Search for the cell housing the specified text and yield its (x, y) center coordinate. 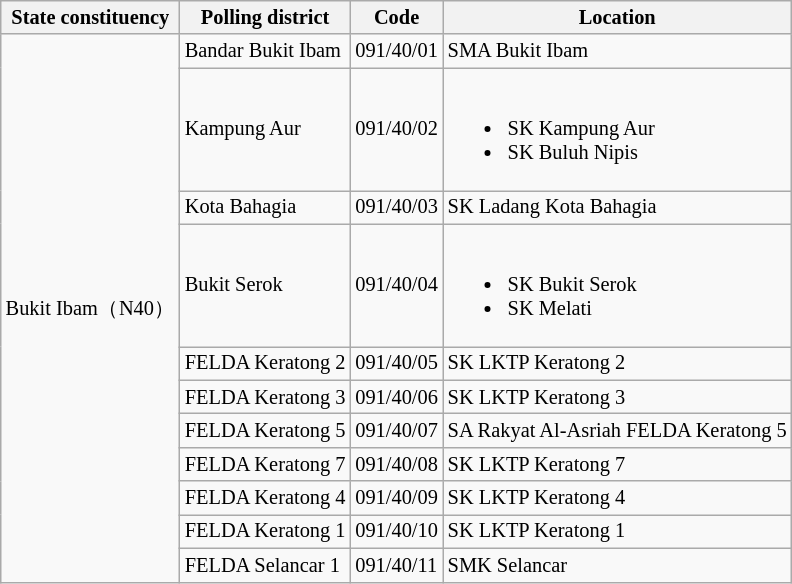
Kampung Aur (266, 129)
Polling district (266, 17)
Bandar Bukit Ibam (266, 51)
FELDA Keratong 2 (266, 363)
SK Kampung AurSK Buluh Nipis (618, 129)
FELDA Selancar 1 (266, 565)
SK LKTP Keratong 3 (618, 397)
SK LKTP Keratong 4 (618, 498)
State constituency (90, 17)
091/40/04 (396, 285)
091/40/01 (396, 51)
091/40/06 (396, 397)
091/40/05 (396, 363)
Kota Bahagia (266, 207)
FELDA Keratong 3 (266, 397)
Bukit Serok (266, 285)
FELDA Keratong 1 (266, 531)
SK Bukit SerokSK Melati (618, 285)
SK LKTP Keratong 1 (618, 531)
Bukit Ibam（N40） (90, 308)
091/40/10 (396, 531)
091/40/08 (396, 464)
091/40/02 (396, 129)
SK LKTP Keratong 7 (618, 464)
Code (396, 17)
FELDA Keratong 5 (266, 431)
SMA Bukit Ibam (618, 51)
SK Ladang Kota Bahagia (618, 207)
Location (618, 17)
SK LKTP Keratong 2 (618, 363)
SMK Selancar (618, 565)
091/40/03 (396, 207)
091/40/07 (396, 431)
SA Rakyat Al-Asriah FELDA Keratong 5 (618, 431)
FELDA Keratong 7 (266, 464)
091/40/09 (396, 498)
FELDA Keratong 4 (266, 498)
091/40/11 (396, 565)
